Scan for the cell matching the given text and deliver its [x, y] coordinate at center. 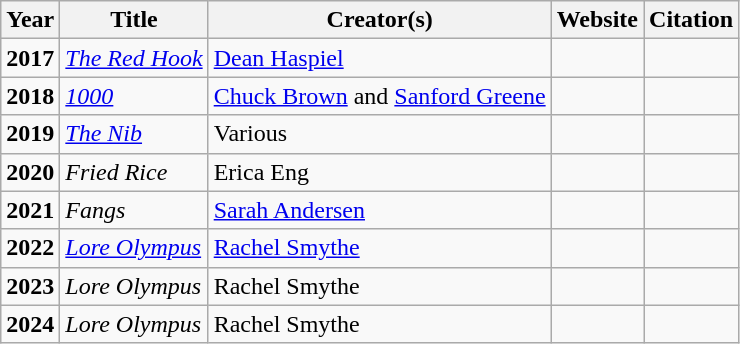
2021 [30, 210]
Dean Haspiel [380, 58]
1000 [134, 96]
The Nib [134, 134]
2018 [30, 96]
2022 [30, 248]
2017 [30, 58]
Title [134, 20]
Erica Eng [380, 172]
Fried Rice [134, 172]
2023 [30, 286]
Fangs [134, 210]
Sarah Andersen [380, 210]
The Red Hook [134, 58]
2019 [30, 134]
Citation [692, 20]
Various [380, 134]
Website [597, 20]
Creator(s) [380, 20]
2024 [30, 324]
Chuck Brown and Sanford Greene [380, 96]
2020 [30, 172]
Year [30, 20]
